Extract the (x, y) coordinate from the center of the cell holding the provided text.  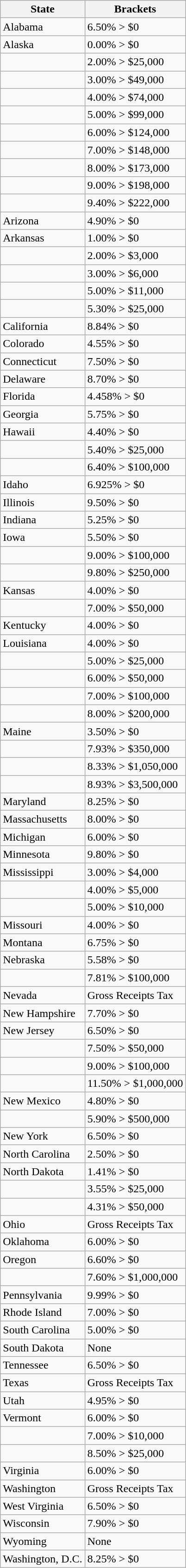
New Jersey (43, 1030)
5.00% > $99,000 (135, 115)
7.00% > $0 (135, 1312)
6.60% > $0 (135, 1259)
Texas (43, 1383)
3.55% > $25,000 (135, 1189)
West Virginia (43, 1506)
6.75% > $0 (135, 942)
7.00% > $100,000 (135, 696)
Delaware (43, 379)
Connecticut (43, 361)
Wyoming (43, 1541)
Arizona (43, 221)
6.00% > $124,000 (135, 132)
7.00% > $50,000 (135, 608)
California (43, 326)
2.50% > $0 (135, 1154)
Nebraska (43, 960)
Iowa (43, 538)
Louisiana (43, 643)
Ohio (43, 1224)
4.80% > $0 (135, 1101)
6.00% > $50,000 (135, 678)
4.95% > $0 (135, 1401)
9.50% > $0 (135, 502)
7.93% > $350,000 (135, 749)
5.00% > $0 (135, 1330)
Michigan (43, 837)
Arkansas (43, 238)
8.70% > $0 (135, 379)
8.93% > $3,500,000 (135, 784)
Oregon (43, 1259)
9.80% > $250,000 (135, 573)
Colorado (43, 344)
7.81% > $100,000 (135, 978)
8.00% > $173,000 (135, 167)
4.55% > $0 (135, 344)
7.50% > $50,000 (135, 1048)
7.50% > $0 (135, 361)
3.50% > $0 (135, 731)
0.00% > $0 (135, 44)
7.00% > $148,000 (135, 150)
11.50% > $1,000,000 (135, 1084)
8.84% > $0 (135, 326)
5.40% > $25,000 (135, 449)
Kentucky (43, 626)
8.00% > $200,000 (135, 713)
New York (43, 1136)
Brackets (135, 9)
5.00% > $11,000 (135, 291)
Wisconsin (43, 1524)
7.70% > $0 (135, 1013)
North Dakota (43, 1171)
5.75% > $0 (135, 414)
4.458% > $0 (135, 397)
Missouri (43, 925)
Georgia (43, 414)
3.00% > $49,000 (135, 80)
Montana (43, 942)
Alabama (43, 27)
Idaho (43, 484)
4.31% > $50,000 (135, 1207)
9.80% > $0 (135, 855)
Alaska (43, 44)
Oklahoma (43, 1242)
Nevada (43, 995)
7.60% > $1,000,000 (135, 1277)
5.30% > $25,000 (135, 309)
Mississippi (43, 872)
New Hampshire (43, 1013)
Washington (43, 1488)
South Dakota (43, 1348)
South Carolina (43, 1330)
4.40% > $0 (135, 432)
8.00% > $0 (135, 819)
7.90% > $0 (135, 1524)
Virginia (43, 1471)
9.40% > $222,000 (135, 203)
Rhode Island (43, 1312)
4.00% > $74,000 (135, 97)
Utah (43, 1401)
North Carolina (43, 1154)
8.33% > $1,050,000 (135, 766)
Minnesota (43, 855)
Maryland (43, 802)
Washington, D.C. (43, 1559)
Tennessee (43, 1365)
4.90% > $0 (135, 221)
Maine (43, 731)
7.00% > $10,000 (135, 1436)
9.00% > $198,000 (135, 185)
Hawaii (43, 432)
Vermont (43, 1418)
3.00% > $4,000 (135, 872)
6.925% > $0 (135, 484)
9.99% > $0 (135, 1295)
2.00% > $25,000 (135, 62)
Massachusetts (43, 819)
5.00% > $10,000 (135, 907)
2.00% > $3,000 (135, 256)
Illinois (43, 502)
1.41% > $0 (135, 1171)
6.40% > $100,000 (135, 467)
5.90% > $500,000 (135, 1119)
Florida (43, 397)
Indiana (43, 520)
8.50% > $25,000 (135, 1453)
5.58% > $0 (135, 960)
Kansas (43, 590)
3.00% > $6,000 (135, 273)
New Mexico (43, 1101)
Pennsylvania (43, 1295)
4.00% > $5,000 (135, 890)
5.00% > $25,000 (135, 661)
1.00% > $0 (135, 238)
State (43, 9)
5.50% > $0 (135, 538)
5.25% > $0 (135, 520)
